Detect which cell encompasses the target text, then output its (X, Y) center coordinate. 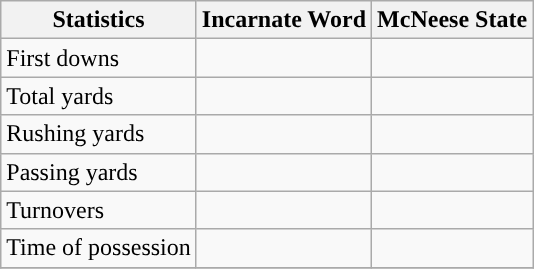
Rushing yards (99, 134)
Time of possession (99, 248)
Incarnate Word (284, 20)
Statistics (99, 20)
McNeese State (452, 20)
First downs (99, 58)
Turnovers (99, 210)
Total yards (99, 96)
Passing yards (99, 172)
